Capture the cell that displays the provided text and extract its [X, Y] central coordinate. 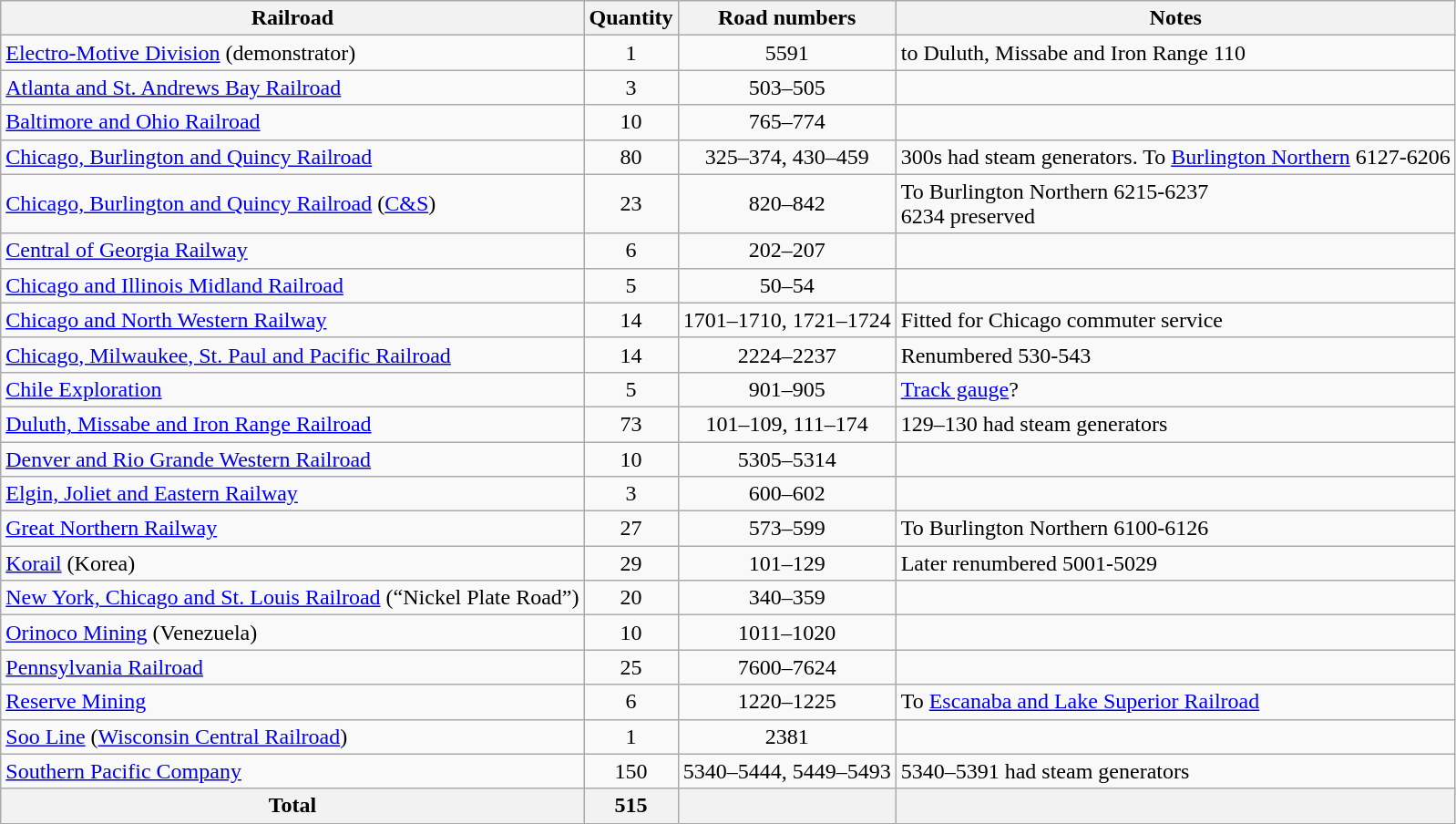
1011–1020 [787, 633]
Baltimore and Ohio Railroad [292, 122]
To Burlington Northern 6215-62376234 preserved [1175, 204]
Chicago and North Western Railway [292, 320]
Chicago and Illinois Midland Railroad [292, 285]
2381 [787, 736]
Renumbered 530-543 [1175, 355]
Korail (Korea) [292, 563]
Railroad [292, 18]
Chicago, Burlington and Quincy Railroad [292, 157]
Denver and Rio Grande Western Railroad [292, 458]
765–774 [787, 122]
5305–5314 [787, 458]
73 [631, 424]
Quantity [631, 18]
202–207 [787, 251]
1220–1225 [787, 702]
2224–2237 [787, 355]
Atlanta and St. Andrews Bay Railroad [292, 88]
150 [631, 771]
Electro-Motive Division (demonstrator) [292, 53]
5591 [787, 53]
to Duluth, Missabe and Iron Range 110 [1175, 53]
Pennsylvania Railroad [292, 667]
Reserve Mining [292, 702]
27 [631, 529]
Duluth, Missabe and Iron Range Railroad [292, 424]
Elgin, Joliet and Eastern Railway [292, 494]
503–505 [787, 88]
Soo Line (Wisconsin Central Railroad) [292, 736]
129–130 had steam generators [1175, 424]
50–54 [787, 285]
5340–5391 had steam generators [1175, 771]
Central of Georgia Railway [292, 251]
Chicago, Milwaukee, St. Paul and Pacific Railroad [292, 355]
1701–1710, 1721–1724 [787, 320]
Notes [1175, 18]
Great Northern Railway [292, 529]
5340–5444, 5449–5493 [787, 771]
Orinoco Mining (Venezuela) [292, 633]
Total [292, 806]
515 [631, 806]
New York, Chicago and St. Louis Railroad (“Nickel Plate Road”) [292, 598]
600–602 [787, 494]
573–599 [787, 529]
Track gauge? [1175, 389]
Road numbers [787, 18]
To Escanaba and Lake Superior Railroad [1175, 702]
101–109, 111–174 [787, 424]
340–359 [787, 598]
101–129 [787, 563]
Southern Pacific Company [292, 771]
Later renumbered 5001-5029 [1175, 563]
901–905 [787, 389]
23 [631, 204]
Chile Exploration [292, 389]
300s had steam generators. To Burlington Northern 6127-6206 [1175, 157]
29 [631, 563]
To Burlington Northern 6100-6126 [1175, 529]
20 [631, 598]
7600–7624 [787, 667]
325–374, 430–459 [787, 157]
820–842 [787, 204]
80 [631, 157]
Chicago, Burlington and Quincy Railroad (C&S) [292, 204]
25 [631, 667]
Fitted for Chicago commuter service [1175, 320]
